Output the [x, y] coordinate of the center of the cell containing the given text.  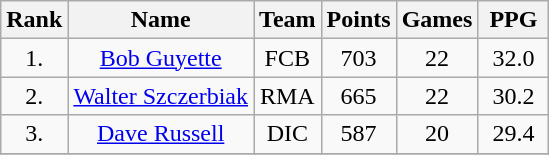
3. [34, 134]
703 [358, 58]
29.4 [514, 134]
32.0 [514, 58]
30.2 [514, 96]
Name [161, 20]
587 [358, 134]
665 [358, 96]
Walter Szczerbiak [161, 96]
PPG [514, 20]
Rank [34, 20]
RMA [288, 96]
Dave Russell [161, 134]
FCB [288, 58]
Games [437, 20]
20 [437, 134]
2. [34, 96]
Points [358, 20]
1. [34, 58]
Bob Guyette [161, 58]
Team [288, 20]
DIC [288, 134]
